Output the (X, Y) coordinate of the center of the cell containing the given text.  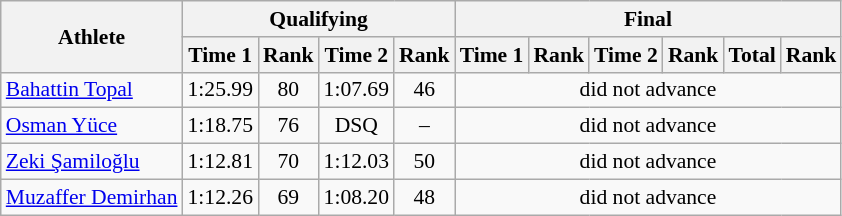
DSQ (356, 126)
76 (288, 126)
1:12.81 (220, 162)
1:12.03 (356, 162)
Zeki Şamiloğlu (92, 162)
1:18.75 (220, 126)
50 (424, 162)
Bahattin Topal (92, 90)
Final (648, 19)
Athlete (92, 36)
Osman Yüce (92, 126)
Muzaffer Demirhan (92, 197)
1:08.20 (356, 197)
Qualifying (319, 19)
1:07.69 (356, 90)
69 (288, 197)
– (424, 126)
48 (424, 197)
80 (288, 90)
1:12.26 (220, 197)
1:25.99 (220, 90)
46 (424, 90)
70 (288, 162)
Total (752, 55)
